Extract the (x, y) coordinate from the center of the cell holding the provided text.  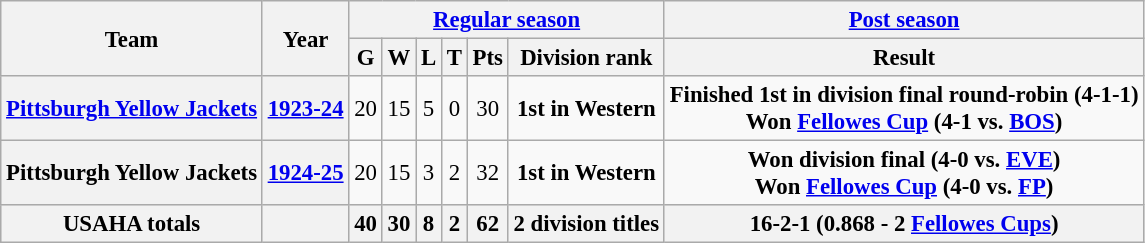
16-2-1 (0.868 - 2 Fellowes Cups) (904, 224)
Pts (488, 58)
Team (132, 38)
Finished 1st in division final round-robin (4-1-1) Won Fellowes Cup (4-1 vs. BOS) (904, 108)
USAHA totals (132, 224)
32 (488, 174)
Division rank (586, 58)
62 (488, 224)
3 (429, 174)
Result (904, 58)
Regular season (506, 20)
40 (366, 224)
W (398, 58)
T (454, 58)
G (366, 58)
0 (454, 108)
Won division final (4-0 vs. EVE) Won Fellowes Cup (4-0 vs. FP) (904, 174)
L (429, 58)
8 (429, 224)
Year (306, 38)
2 division titles (586, 224)
Post season (904, 20)
1924-25 (306, 174)
5 (429, 108)
1923-24 (306, 108)
